Extract the [x, y] coordinate from the center of the cell holding the provided text.  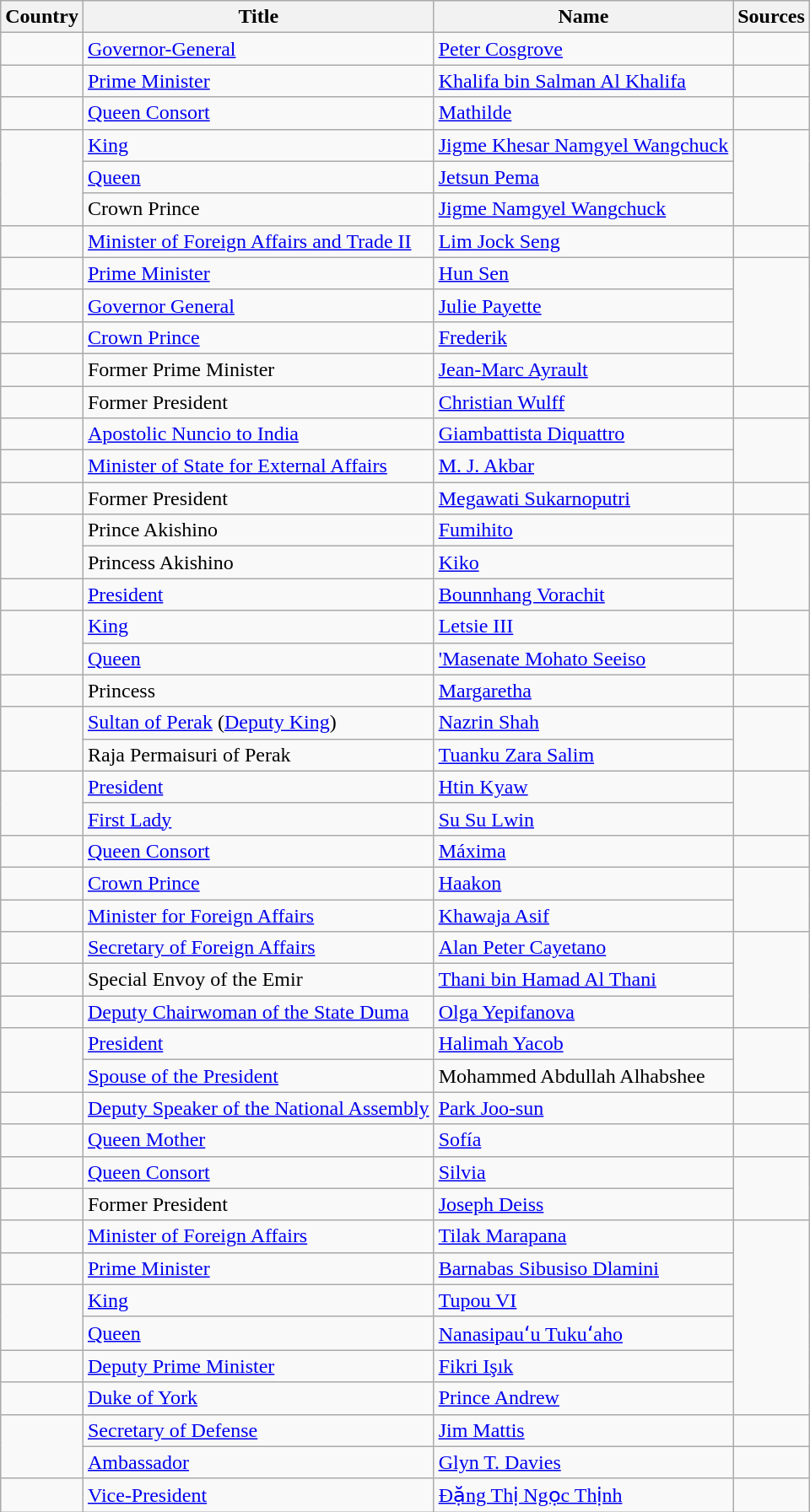
Khalifa bin Salman Al Khalifa [584, 81]
Duke of York [258, 1398]
Deputy Speaker of the National Assembly [258, 1108]
Nanasipauʻu Tukuʻaho [584, 1333]
Jim Mattis [584, 1430]
Sofía [584, 1140]
Megawati Sukarnoputri [584, 498]
Title [258, 17]
Mohammed Abdullah Alhabshee [584, 1076]
'Masenate Mohato Seeiso [584, 659]
Governor-General [258, 49]
Olga Yepifanova [584, 1012]
Margaretha [584, 691]
Christian Wulff [584, 402]
Thani bin Hamad Al Thani [584, 980]
Minister for Foreign Affairs [258, 915]
Frederik [584, 337]
Spouse of the President [258, 1076]
Jetsun Pema [584, 177]
Haakon [584, 883]
Alan Peter Cayetano [584, 948]
Ambassador [258, 1462]
Sultan of Perak (Deputy King) [258, 723]
Halimah Yacob [584, 1044]
Kiko [584, 562]
Jigme Namgyel Wangchuck [584, 209]
Vice-President [258, 1495]
Su Su Lwin [584, 819]
Deputy Chairwoman of the State Duma [258, 1012]
Joseph Deiss [584, 1204]
Glyn T. Davies [584, 1462]
Minister of Foreign Affairs and Trade II [258, 241]
Letsie III [584, 627]
Jean-Marc Ayrault [584, 369]
Special Envoy of the Emir [258, 980]
Nazrin Shah [584, 723]
Fumihito [584, 530]
Jigme Khesar Namgyel Wangchuck [584, 145]
Sources [771, 17]
Tilak Marapana [584, 1236]
Apostolic Nuncio to India [258, 434]
Park Joo-sun [584, 1108]
First Lady [258, 819]
Hun Sen [584, 273]
Raja Permaisuri of Perak [258, 755]
Deputy Prime Minister [258, 1366]
M. J. Akbar [584, 466]
Fikri Işık [584, 1366]
Bounnhang Vorachit [584, 595]
Governor General [258, 305]
Silvia [584, 1172]
Lim Jock Seng [584, 241]
Máxima [584, 851]
Minister of State for External Affairs [258, 466]
Princess [258, 691]
Tupou VI [584, 1300]
Minister of Foreign Affairs [258, 1236]
Peter Cosgrove [584, 49]
Queen Mother [258, 1140]
Barnabas Sibusiso Dlamini [584, 1268]
Princess Akishino [258, 562]
Giambattista Diquattro [584, 434]
Secretary of Defense [258, 1430]
Mathilde [584, 113]
Julie Payette [584, 305]
Prince Akishino [258, 530]
Htin Kyaw [584, 787]
Former Prime Minister [258, 369]
Khawaja Asif [584, 915]
Secretary of Foreign Affairs [258, 948]
Name [584, 17]
Country [42, 17]
Đặng Thị Ngọc Thịnh [584, 1495]
Tuanku Zara Salim [584, 755]
Prince Andrew [584, 1398]
